Detect which cell encompasses the target text, then output its [X, Y] center coordinate. 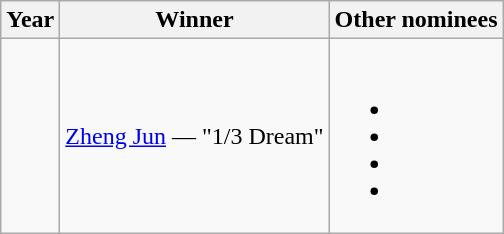
Winner [194, 20]
Zheng Jun — "1/3 Dream" [194, 136]
Other nominees [416, 20]
Year [30, 20]
